Locate the cell with the specified text and output its [X, Y] center coordinate. 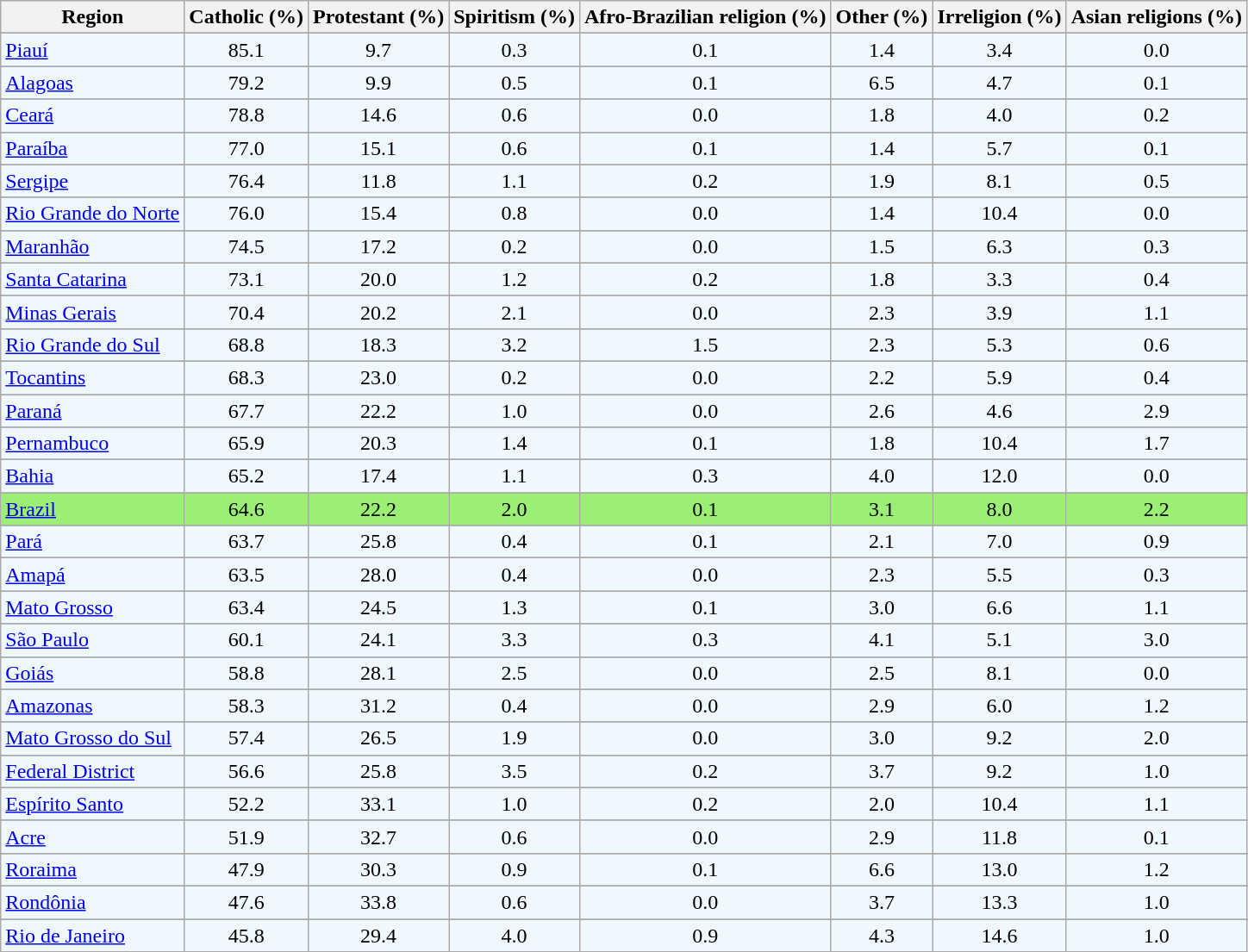
5.1 [1000, 640]
Ceará [93, 115]
17.4 [378, 476]
Catholic (%) [246, 17]
63.7 [246, 542]
Maranhão [93, 246]
67.7 [246, 411]
2.6 [882, 411]
Paraíba [93, 148]
5.7 [1000, 148]
68.3 [246, 377]
Rio Grande do Norte [93, 214]
24.1 [378, 640]
4.1 [882, 640]
5.5 [1000, 575]
63.4 [246, 607]
9.7 [378, 50]
24.5 [378, 607]
Pará [93, 542]
28.1 [378, 673]
64.6 [246, 509]
0.8 [515, 214]
6.5 [882, 83]
Espírito Santo [93, 804]
Amazonas [93, 706]
18.3 [378, 345]
68.8 [246, 345]
3.2 [515, 345]
3.4 [1000, 50]
Piauí [93, 50]
5.3 [1000, 345]
20.3 [378, 444]
33.8 [378, 902]
Spiritism (%) [515, 17]
Sergipe [93, 181]
58.3 [246, 706]
1.7 [1157, 444]
Irreligion (%) [1000, 17]
9.9 [378, 83]
Pernambuco [93, 444]
63.5 [246, 575]
4.6 [1000, 411]
Mato Grosso do Sul [93, 738]
Federal District [93, 771]
79.2 [246, 83]
15.1 [378, 148]
Afro-Brazilian religion (%) [705, 17]
13.3 [1000, 902]
3.5 [515, 771]
32.7 [378, 837]
76.0 [246, 214]
33.1 [378, 804]
52.2 [246, 804]
Asian religions (%) [1157, 17]
45.8 [246, 935]
13.0 [1000, 869]
65.9 [246, 444]
Goiás [93, 673]
60.1 [246, 640]
17.2 [378, 246]
47.6 [246, 902]
Rio de Janeiro [93, 935]
8.0 [1000, 509]
São Paulo [93, 640]
31.2 [378, 706]
57.4 [246, 738]
Rondônia [93, 902]
28.0 [378, 575]
Alagoas [93, 83]
47.9 [246, 869]
Brazil [93, 509]
3.1 [882, 509]
4.3 [882, 935]
Acre [93, 837]
85.1 [246, 50]
5.9 [1000, 377]
12.0 [1000, 476]
3.9 [1000, 312]
Protestant (%) [378, 17]
78.8 [246, 115]
51.9 [246, 837]
Other (%) [882, 17]
Tocantins [93, 377]
Roraima [93, 869]
Santa Catarina [93, 279]
30.3 [378, 869]
20.2 [378, 312]
58.8 [246, 673]
15.4 [378, 214]
Mato Grosso [93, 607]
29.4 [378, 935]
Rio Grande do Sul [93, 345]
4.7 [1000, 83]
7.0 [1000, 542]
76.4 [246, 181]
1.3 [515, 607]
Bahia [93, 476]
23.0 [378, 377]
77.0 [246, 148]
26.5 [378, 738]
6.3 [1000, 246]
74.5 [246, 246]
70.4 [246, 312]
Region [93, 17]
Paraná [93, 411]
Minas Gerais [93, 312]
Amapá [93, 575]
73.1 [246, 279]
56.6 [246, 771]
6.0 [1000, 706]
20.0 [378, 279]
65.2 [246, 476]
